For the text-containing cell, return its midpoint in (x, y) coordinate format. 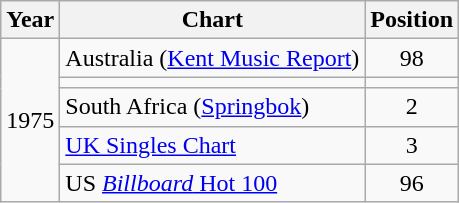
Position (412, 20)
UK Singles Chart (212, 145)
Australia (Kent Music Report) (212, 58)
2 (412, 107)
3 (412, 145)
1975 (30, 120)
98 (412, 58)
96 (412, 183)
US Billboard Hot 100 (212, 183)
Chart (212, 20)
Year (30, 20)
South Africa (Springbok) (212, 107)
